Find where the given text appears and provide that cell's center as [X, Y] coordinate. 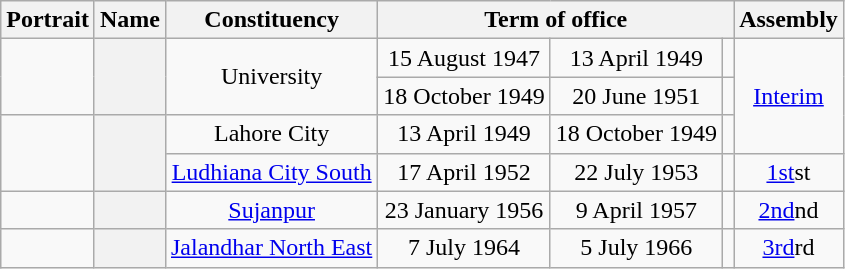
Sujanpur [271, 210]
7 July 1964 [464, 248]
Term of office [556, 20]
20 June 1951 [636, 96]
Constituency [271, 20]
2ndnd [789, 210]
5 July 1966 [636, 248]
Name [130, 20]
23 January 1956 [464, 210]
9 April 1957 [636, 210]
15 August 1947 [464, 58]
Jalandhar North East [271, 248]
Ludhiana City South [271, 172]
17 April 1952 [464, 172]
1stst [789, 172]
Portrait [48, 20]
Interim [789, 96]
22 July 1953 [636, 172]
University [271, 77]
Lahore City [271, 134]
Assembly [789, 20]
3rdrd [789, 248]
